Output the (x, y) coordinate of the center of the cell containing the given text.  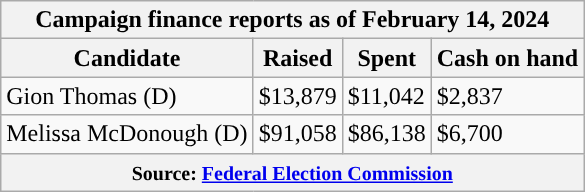
$13,879 (298, 96)
$86,138 (386, 134)
Cash on hand (507, 58)
Campaign finance reports as of February 14, 2024 (292, 20)
$11,042 (386, 96)
Melissa McDonough (D) (127, 134)
$2,837 (507, 96)
$6,700 (507, 134)
Source: Federal Election Commission (292, 172)
Candidate (127, 58)
$91,058 (298, 134)
Gion Thomas (D) (127, 96)
Raised (298, 58)
Spent (386, 58)
